Return the [X, Y] coordinate for the center point of the cell that contains the specified text.  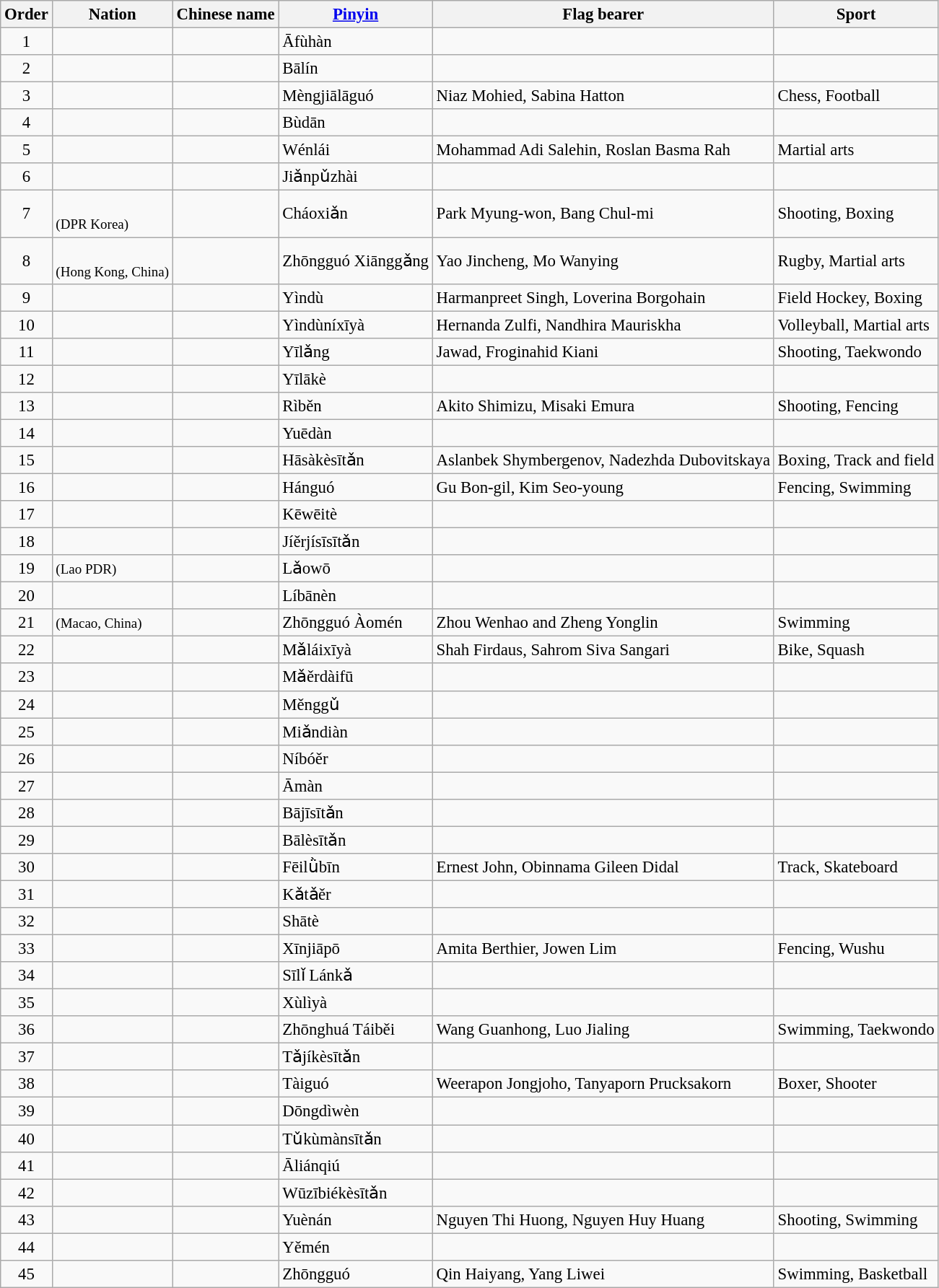
Yìndù [355, 297]
Jíěrjísīsītǎn [355, 542]
Akito Shimizu, Misaki Emura [603, 406]
Níbóěr [355, 758]
Wénlái [355, 150]
Wang Guanhong, Luo Jialing [603, 1030]
Amita Berthier, Jowen Lim [603, 949]
Shooting, Swimming [856, 1219]
Lǎowō [355, 569]
6 [26, 177]
Mǎěrdàifū [355, 678]
10 [26, 325]
17 [26, 514]
Dōngdìwèn [355, 1111]
Xùlìyà [355, 1003]
5 [26, 150]
12 [26, 379]
24 [26, 704]
Bālín [355, 69]
Yao Jincheng, Mo Wanying [603, 261]
Yuènán [355, 1219]
Track, Skateboard [856, 867]
Tàiguó [355, 1085]
29 [26, 840]
4 [26, 123]
Xīnjiāpō [355, 949]
Order [26, 14]
27 [26, 786]
Boxing, Track and field [856, 460]
Field Hockey, Boxing [856, 297]
14 [26, 433]
28 [26, 813]
Shooting, Taekwondo [856, 351]
Fencing, Wushu [856, 949]
Bālèsītǎn [355, 840]
32 [26, 921]
Měnggǔ [355, 704]
Zhōngguó Xiānggǎng [355, 261]
44 [26, 1247]
Gu Bon-gil, Kim Seo-young [603, 487]
Shooting, Boxing [856, 214]
Tǎjíkèsītǎn [355, 1057]
42 [26, 1193]
Niaz Mohied, Sabina Hatton [603, 96]
2 [26, 69]
Āmàn [355, 786]
Hánguó [355, 487]
Jiǎnpǔzhài [355, 177]
19 [26, 569]
Harmanpreet Singh, Loverina Borgohain [603, 297]
11 [26, 351]
Chess, Football [856, 96]
Swimming [856, 623]
(Lao PDR) [113, 569]
Kǎtǎěr [355, 894]
Shooting, Fencing [856, 406]
20 [26, 596]
Mǎláixīyà [355, 650]
Park Myung-won, Bang Chul-mi [603, 214]
Rugby, Martial arts [856, 261]
Zhōngguó [355, 1274]
Weerapon Jongjoho, Tanyaporn Prucksakorn [603, 1085]
Yìndùníxīyà [355, 325]
39 [26, 1111]
8 [26, 261]
Zhōngguó Àomén [355, 623]
(DPR Korea) [113, 214]
13 [26, 406]
18 [26, 542]
33 [26, 949]
Shah Firdaus, Sahrom Siva Sangari [603, 650]
43 [26, 1219]
Martial arts [856, 150]
(Macao, China) [113, 623]
Rìběn [355, 406]
37 [26, 1057]
1 [26, 42]
30 [26, 867]
Sport [856, 14]
35 [26, 1003]
36 [26, 1030]
23 [26, 678]
Bùdān [355, 123]
45 [26, 1274]
Yīlākè [355, 379]
Qin Haiyang, Yang Liwei [603, 1274]
Miǎndiàn [355, 732]
31 [26, 894]
Kēwēitè [355, 514]
15 [26, 460]
34 [26, 976]
Bike, Squash [856, 650]
Hernanda Zulfi, Nandhira Mauriskha [603, 325]
Mohammad Adi Salehin, Roslan Basma Rah [603, 150]
Āliánqiú [355, 1165]
21 [26, 623]
Nation [113, 14]
Āfùhàn [355, 42]
25 [26, 732]
Hāsàkèsītǎn [355, 460]
Zhōnghuá Táiběi [355, 1030]
Aslanbek Shymbergenov, Nadezhda Dubovitskaya [603, 460]
Líbānèn [355, 596]
Yuēdàn [355, 433]
22 [26, 650]
Shātè [355, 921]
41 [26, 1165]
Cháoxiǎn [355, 214]
Mèngjiālāguó [355, 96]
40 [26, 1139]
Nguyen Thi Huong, Nguyen Huy Huang [603, 1219]
Fēilǜbīn [355, 867]
Boxer, Shooter [856, 1085]
Jawad, Froginahid Kiani [603, 351]
(Hong Kong, China) [113, 261]
9 [26, 297]
26 [26, 758]
Pinyin [355, 14]
Bājīsītǎn [355, 813]
Swimming, Basketball [856, 1274]
Zhou Wenhao and Zheng Yonglin [603, 623]
Chinese name [225, 14]
Fencing, Swimming [856, 487]
Flag bearer [603, 14]
16 [26, 487]
Yěmén [355, 1247]
38 [26, 1085]
Ernest John, Obinnama Gileen Didal [603, 867]
7 [26, 214]
Swimming, Taekwondo [856, 1030]
Sīlǐ Lánkǎ [355, 976]
3 [26, 96]
Wūzībiékèsītǎn [355, 1193]
Tǔkùmànsītǎn [355, 1139]
Yīlǎng [355, 351]
Volleyball, Martial arts [856, 325]
